Locate the cell with the specified text and output its (X, Y) center coordinate. 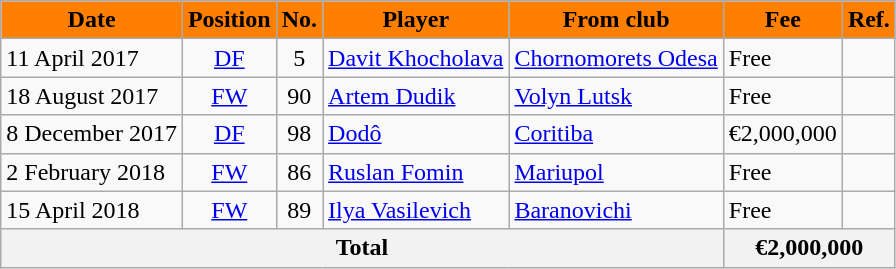
Artem Dudik (416, 96)
2 February 2018 (92, 172)
From club (616, 20)
Position (229, 20)
No. (299, 20)
98 (299, 134)
15 April 2018 (92, 210)
89 (299, 210)
Dodô (416, 134)
Coritiba (616, 134)
86 (299, 172)
Date (92, 20)
Davit Khocholava (416, 58)
Ilya Vasilevich (416, 210)
Ref. (868, 20)
Volyn Lutsk (616, 96)
Player (416, 20)
Chornomorets Odesa (616, 58)
Mariupol (616, 172)
Fee (782, 20)
Total (362, 248)
90 (299, 96)
Baranovichi (616, 210)
5 (299, 58)
Ruslan Fomin (416, 172)
18 August 2017 (92, 96)
11 April 2017 (92, 58)
8 December 2017 (92, 134)
